Search for the cell housing the specified text and yield its [x, y] center coordinate. 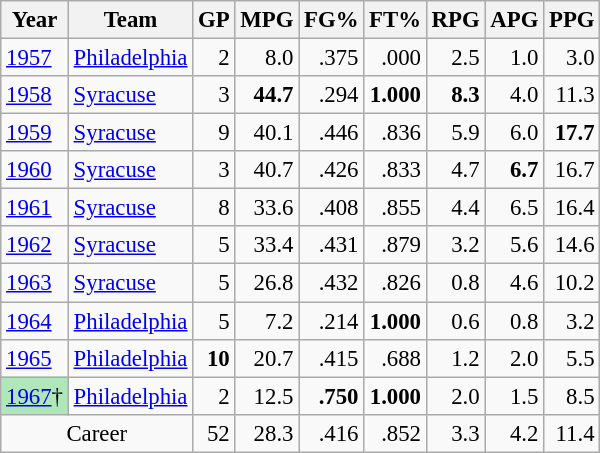
.688 [396, 358]
.836 [396, 133]
4.7 [456, 170]
.855 [396, 208]
4.6 [514, 283]
5.6 [514, 245]
11.4 [572, 433]
MPG [267, 20]
.416 [332, 433]
.432 [332, 283]
1959 [35, 133]
40.1 [267, 133]
5.5 [572, 358]
4.0 [514, 95]
Career [97, 433]
2.5 [456, 58]
52 [214, 433]
8.5 [572, 396]
.426 [332, 170]
Team [130, 20]
3.0 [572, 58]
1963 [35, 283]
1.5 [514, 396]
10 [214, 358]
14.6 [572, 245]
8.0 [267, 58]
.750 [332, 396]
28.3 [267, 433]
.214 [332, 321]
6.7 [514, 170]
FT% [396, 20]
GP [214, 20]
16.4 [572, 208]
4.2 [514, 433]
.446 [332, 133]
5.9 [456, 133]
33.4 [267, 245]
10.2 [572, 283]
APG [514, 20]
.431 [332, 245]
1.0 [514, 58]
.408 [332, 208]
1.2 [456, 358]
11.3 [572, 95]
1967† [35, 396]
1958 [35, 95]
44.7 [267, 95]
.000 [396, 58]
7.2 [267, 321]
PPG [572, 20]
1962 [35, 245]
.375 [332, 58]
1957 [35, 58]
26.8 [267, 283]
0.6 [456, 321]
4.4 [456, 208]
Year [35, 20]
.879 [396, 245]
40.7 [267, 170]
.833 [396, 170]
.294 [332, 95]
6.5 [514, 208]
FG% [332, 20]
8.3 [456, 95]
.826 [396, 283]
1960 [35, 170]
.852 [396, 433]
16.7 [572, 170]
1964 [35, 321]
6.0 [514, 133]
12.5 [267, 396]
3.3 [456, 433]
33.6 [267, 208]
1961 [35, 208]
9 [214, 133]
17.7 [572, 133]
.415 [332, 358]
8 [214, 208]
20.7 [267, 358]
RPG [456, 20]
1965 [35, 358]
